Locate the cell with the specified text and output its [x, y] center coordinate. 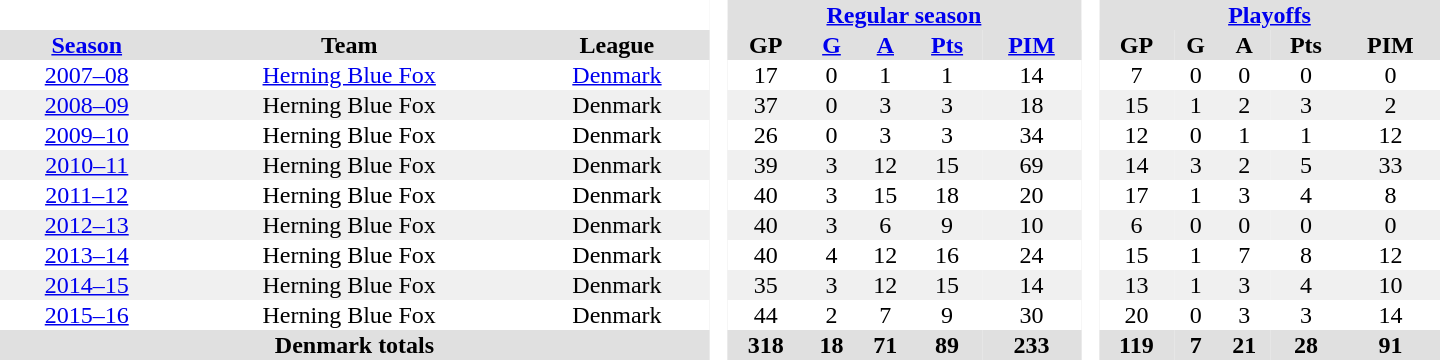
2013–14 [86, 255]
13 [1136, 285]
69 [1032, 165]
28 [1306, 345]
44 [766, 315]
35 [766, 285]
24 [1032, 255]
2011–12 [86, 195]
26 [766, 135]
Season [86, 45]
2015–16 [86, 315]
2010–11 [86, 165]
21 [1244, 345]
30 [1032, 315]
37 [766, 105]
5 [1306, 165]
89 [947, 345]
2014–15 [86, 285]
Regular season [904, 15]
League [617, 45]
2009–10 [86, 135]
119 [1136, 345]
71 [885, 345]
318 [766, 345]
Team [349, 45]
233 [1032, 345]
2007–08 [86, 75]
34 [1032, 135]
33 [1390, 165]
Playoffs [1270, 15]
Denmark totals [354, 345]
2012–13 [86, 225]
16 [947, 255]
2008–09 [86, 105]
91 [1390, 345]
39 [766, 165]
